Detect which cell encompasses the target text, then output its (X, Y) center coordinate. 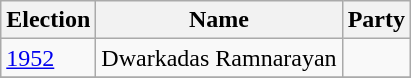
Name (219, 20)
1952 (48, 58)
Election (48, 20)
Party (376, 20)
Dwarkadas Ramnarayan (219, 58)
